Search for the cell housing the specified text and yield its (x, y) center coordinate. 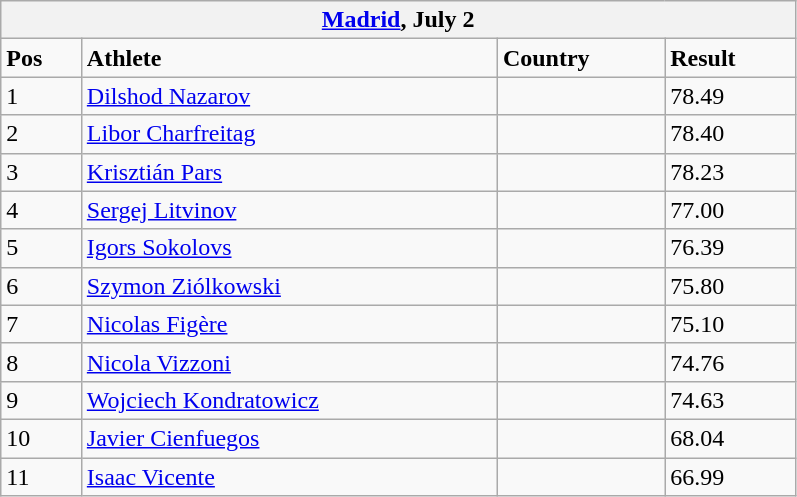
66.99 (730, 477)
Country (580, 58)
Dilshod Nazarov (289, 96)
Krisztián Pars (289, 172)
76.39 (730, 248)
8 (42, 362)
Wojciech Kondratowicz (289, 400)
78.23 (730, 172)
74.63 (730, 400)
Nicolas Figère (289, 324)
5 (42, 248)
10 (42, 438)
Sergej Litvinov (289, 210)
Javier Cienfuegos (289, 438)
Result (730, 58)
6 (42, 286)
75.80 (730, 286)
77.00 (730, 210)
74.76 (730, 362)
Libor Charfreitag (289, 134)
78.40 (730, 134)
4 (42, 210)
Athlete (289, 58)
Szymon Ziólkowski (289, 286)
11 (42, 477)
Nicola Vizzoni (289, 362)
2 (42, 134)
78.49 (730, 96)
1 (42, 96)
75.10 (730, 324)
Madrid, July 2 (398, 20)
9 (42, 400)
Isaac Vicente (289, 477)
68.04 (730, 438)
Pos (42, 58)
3 (42, 172)
7 (42, 324)
Igors Sokolovs (289, 248)
